Capture the cell that displays the provided text and extract its [x, y] central coordinate. 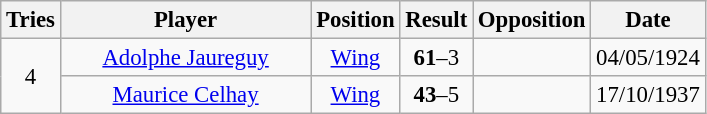
Result [436, 20]
Adolphe Jaureguy [186, 58]
43–5 [436, 95]
Player [186, 20]
Date [648, 20]
04/05/1924 [648, 58]
Opposition [532, 20]
Maurice Celhay [186, 95]
Tries [31, 20]
4 [31, 76]
17/10/1937 [648, 95]
Position [356, 20]
61–3 [436, 58]
